Scan for the cell matching the given text and deliver its [x, y] coordinate at center. 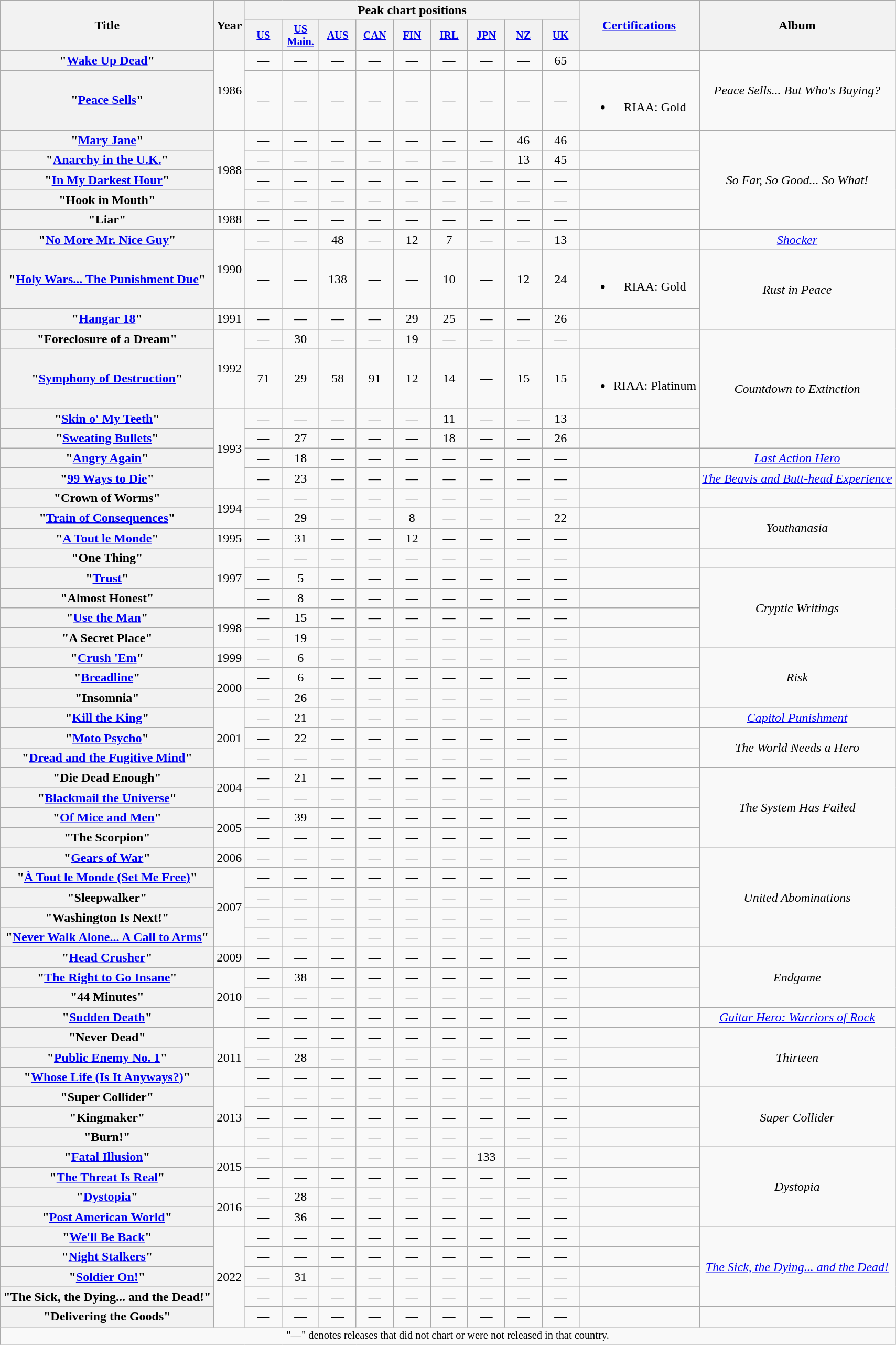
FIN [412, 36]
"We'll Be Back" [107, 1237]
"Blackmail the Universe" [107, 797]
"99 Ways to Die" [107, 478]
"Mary Jane" [107, 140]
1995 [230, 538]
JPN [487, 36]
2022 [230, 1277]
2015 [230, 1167]
Rust in Peace [797, 290]
91 [374, 379]
"Symphony of Destruction" [107, 379]
"Super Collider" [107, 1097]
"Of Mice and Men" [107, 817]
Thirteen [797, 1057]
"Sudden Death" [107, 1017]
Dystopia [797, 1187]
The Sick, the Dying... and the Dead! [797, 1267]
2006 [230, 858]
39 [301, 817]
"Fatal Illusion" [107, 1157]
"Train of Consequences" [107, 518]
AUS [338, 36]
25 [449, 319]
"Night Stalkers" [107, 1257]
"Crush 'Em" [107, 658]
2010 [230, 997]
"Delivering the Goods" [107, 1317]
"Kill the King" [107, 718]
"Moto Psycho" [107, 738]
2005 [230, 827]
RIAA: Platinum [640, 379]
"Public Enemy No. 1" [107, 1057]
USMain. [301, 36]
38 [301, 977]
Peace Sells... But Who's Buying? [797, 90]
The System Has Failed [797, 807]
"Dread and the Fugitive Mind" [107, 757]
1994 [230, 508]
US [263, 36]
"Sleepwalker" [107, 898]
Last Action Hero [797, 458]
"Liar" [107, 220]
"Never Walk Alone... A Call to Arms" [107, 937]
Risk [797, 678]
"Kingmaker" [107, 1117]
"Anarchy in the U.K." [107, 160]
"Almost Honest" [107, 598]
"Hook in Mouth" [107, 200]
11 [449, 418]
"One Thing" [107, 558]
1999 [230, 658]
"A Secret Place" [107, 638]
Guitar Hero: Warriors of Rock [797, 1017]
Capitol Punishment [797, 718]
71 [263, 379]
10 [449, 279]
2007 [230, 908]
Endgame [797, 977]
133 [487, 1157]
The Beavis and Butt-head Experience [797, 478]
7 [449, 240]
30 [301, 339]
27 [301, 438]
"—" denotes releases that did not chart or were not released in that country. [448, 1336]
45 [561, 160]
23 [301, 478]
5 [301, 578]
"44 Minutes" [107, 997]
"The Right to Go Insane" [107, 977]
"Never Dead" [107, 1037]
65 [561, 60]
Peak chart positions [412, 10]
"Crown of Worms" [107, 498]
"Post American World" [107, 1217]
Shocker [797, 240]
"Sweating Bullets" [107, 438]
2009 [230, 957]
"Gears of War" [107, 858]
"Peace Sells" [107, 101]
"In My Darkest Hour" [107, 180]
58 [338, 379]
2016 [230, 1207]
36 [301, 1217]
"Use the Man" [107, 618]
United Abominations [797, 898]
2011 [230, 1057]
"Burn!" [107, 1137]
"A Tout le Monde" [107, 538]
Album [797, 26]
"Breadline" [107, 678]
Certifications [640, 26]
"Foreclosure of a Dream" [107, 339]
"The Scorpion" [107, 838]
Super Collider [797, 1117]
CAN [374, 36]
2001 [230, 738]
"Washington Is Next!" [107, 917]
1998 [230, 628]
1997 [230, 578]
Title [107, 26]
138 [338, 279]
"Trust" [107, 578]
48 [338, 240]
1990 [230, 270]
"Head Crusher" [107, 957]
24 [561, 279]
"No More Mr. Nice Guy" [107, 240]
1991 [230, 319]
Year [230, 26]
"Skin o' My Teeth" [107, 418]
"The Sick, the Dying... and the Dead!" [107, 1297]
"Die Dead Enough" [107, 777]
"Wake Up Dead" [107, 60]
2004 [230, 787]
Youthanasia [797, 528]
The World Needs a Hero [797, 748]
1993 [230, 448]
2000 [230, 688]
1992 [230, 368]
"Angry Again" [107, 458]
NZ [523, 36]
"Dystopia" [107, 1197]
IRL [449, 36]
"Holy Wars... The Punishment Due" [107, 279]
So Far, So Good... So What! [797, 180]
"Insomnia" [107, 698]
Cryptic Writings [797, 608]
UK [561, 36]
"Whose Life (Is It Anyways?)" [107, 1077]
Countdown to Extinction [797, 388]
2013 [230, 1117]
"À Tout le Monde (Set Me Free)" [107, 878]
1986 [230, 90]
"Hangar 18" [107, 319]
14 [449, 379]
"The Threat Is Real" [107, 1177]
"Soldier On!" [107, 1277]
